Provide the (x, y) coordinate of the cell's center where the given text is located.  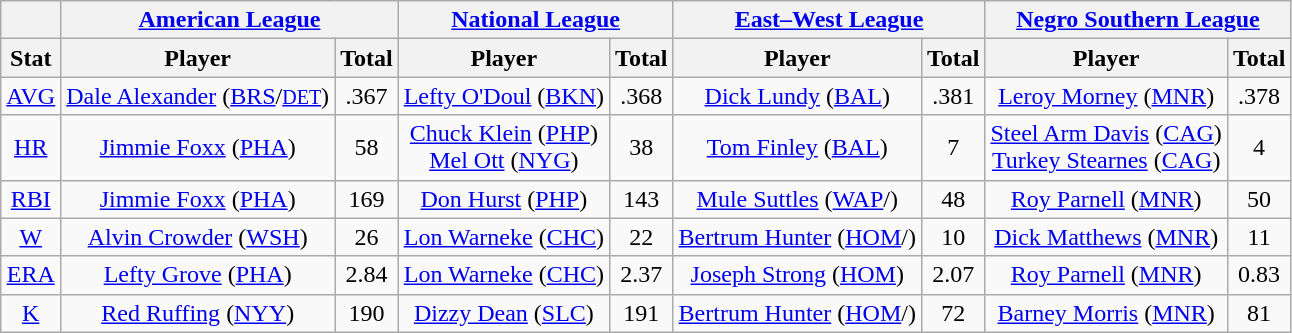
72 (953, 313)
K (31, 313)
190 (367, 313)
10 (953, 237)
Barney Morris (MNR) (1106, 313)
22 (642, 237)
Lefty Grove (PHA) (198, 275)
4 (1259, 148)
48 (953, 199)
7 (953, 148)
Red Ruffing (NYY) (198, 313)
2.84 (367, 275)
Dale Alexander (BRS/DET) (198, 96)
RBI (31, 199)
.368 (642, 96)
Dick Lundy (BAL) (797, 96)
169 (367, 199)
Dizzy Dean (SLC) (504, 313)
26 (367, 237)
ERA (31, 275)
Dick Matthews (MNR) (1106, 237)
Chuck Klein (PHP)Mel Ott (NYG) (504, 148)
Joseph Strong (HOM) (797, 275)
191 (642, 313)
National League (536, 20)
Don Hurst (PHP) (504, 199)
0.83 (1259, 275)
Alvin Crowder (WSH) (198, 237)
Lefty O'Doul (BKN) (504, 96)
American League (230, 20)
Stat (31, 58)
Steel Arm Davis (CAG)Turkey Stearnes (CAG) (1106, 148)
50 (1259, 199)
East–West League (829, 20)
Negro Southern League (1138, 20)
Tom Finley (BAL) (797, 148)
2.07 (953, 275)
.378 (1259, 96)
11 (1259, 237)
2.37 (642, 275)
81 (1259, 313)
HR (31, 148)
.367 (367, 96)
.381 (953, 96)
Mule Suttles (WAP/) (797, 199)
143 (642, 199)
38 (642, 148)
W (31, 237)
Leroy Morney (MNR) (1106, 96)
AVG (31, 96)
58 (367, 148)
